Identify which cell holds the provided text, then report its (X, Y) central coordinate. 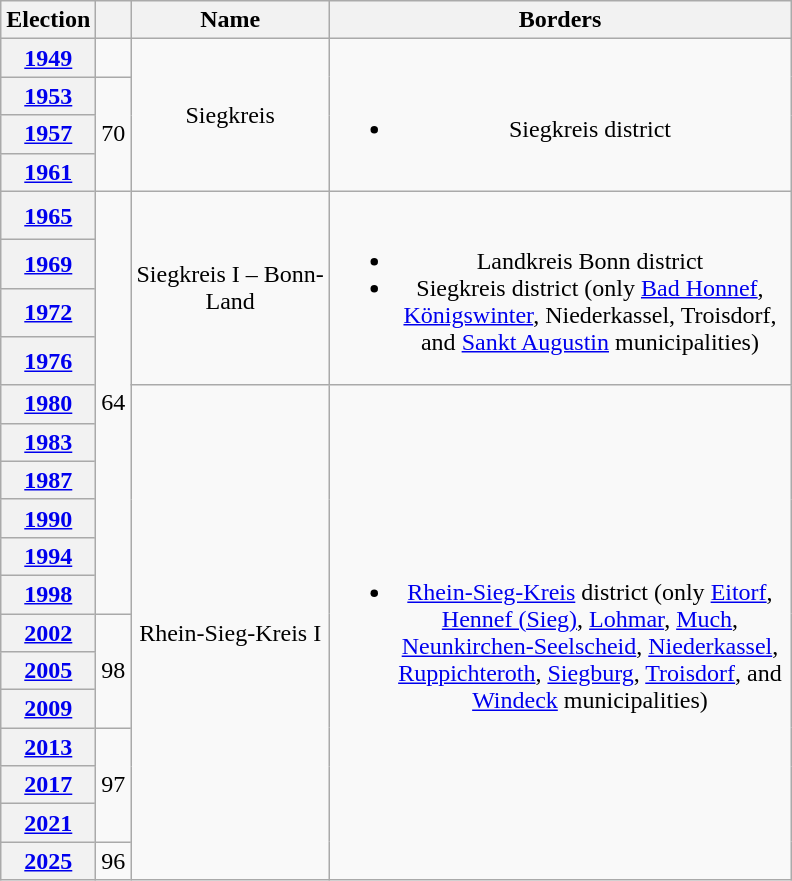
2021 (48, 823)
1949 (48, 58)
1969 (48, 264)
Rhein-Sieg-Kreis I (230, 632)
Siegkreis district (560, 115)
2005 (48, 671)
1983 (48, 442)
1965 (48, 216)
1994 (48, 556)
Landkreis Bonn districtSiegkreis district (only Bad Honnef, Königswinter, Niederkassel, Troisdorf, and Sankt Augustin municipalities) (560, 288)
1957 (48, 134)
2013 (48, 747)
70 (114, 134)
1987 (48, 480)
Name (230, 20)
1953 (48, 96)
2017 (48, 785)
1976 (48, 362)
96 (114, 861)
1990 (48, 518)
1998 (48, 594)
1980 (48, 404)
97 (114, 785)
2009 (48, 709)
Borders (560, 20)
1972 (48, 312)
98 (114, 671)
Siegkreis I – Bonn-Land (230, 288)
1961 (48, 172)
64 (114, 402)
Election (48, 20)
Siegkreis (230, 115)
2025 (48, 861)
2002 (48, 633)
